Determine the (X, Y) coordinate at the center of the cell enclosing the given text.  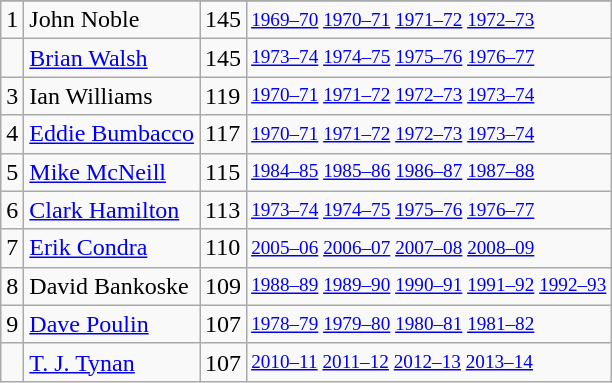
1984–85 1985–86 1986–87 1987–88 (429, 172)
7 (12, 248)
1978–79 1979–80 1980–81 1981–82 (429, 324)
109 (224, 286)
David Bankoske (112, 286)
1988–89 1989–90 1990–91 1991–92 1992–93 (429, 286)
110 (224, 248)
9 (12, 324)
Erik Condra (112, 248)
Ian Williams (112, 96)
Dave Poulin (112, 324)
3 (12, 96)
John Noble (112, 20)
8 (12, 286)
117 (224, 134)
6 (12, 210)
1969–70 1970–71 1971–72 1972–73 (429, 20)
Mike McNeill (112, 172)
113 (224, 210)
115 (224, 172)
Clark Hamilton (112, 210)
2010–11 2011–12 2012–13 2013–14 (429, 362)
4 (12, 134)
2005–06 2006–07 2007–08 2008–09 (429, 248)
119 (224, 96)
Brian Walsh (112, 58)
5 (12, 172)
1 (12, 20)
T. J. Tynan (112, 362)
Eddie Bumbacco (112, 134)
